Scan for the cell matching the given text and deliver its [X, Y] coordinate at center. 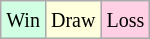
Loss [126, 20]
Draw [72, 20]
Win [24, 20]
